Find where the given text appears and provide that cell's center as [x, y] coordinate. 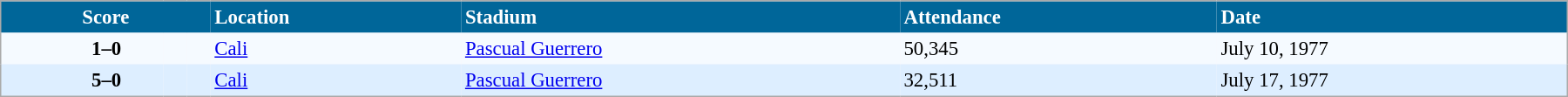
5–0 [106, 80]
Date [1392, 17]
1–0 [106, 49]
Score [105, 17]
July 17, 1977 [1392, 80]
Stadium [680, 17]
Location [336, 17]
July 10, 1977 [1392, 49]
32,511 [1058, 80]
Attendance [1058, 17]
50,345 [1058, 49]
